Identify which cell holds the provided text, then report its [X, Y] central coordinate. 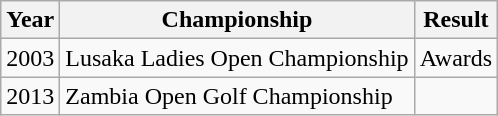
Lusaka Ladies Open Championship [237, 58]
Championship [237, 20]
Zambia Open Golf Championship [237, 96]
2013 [30, 96]
Result [456, 20]
Awards [456, 58]
Year [30, 20]
2003 [30, 58]
